Output the [x, y] coordinate of the center of the cell containing the given text.  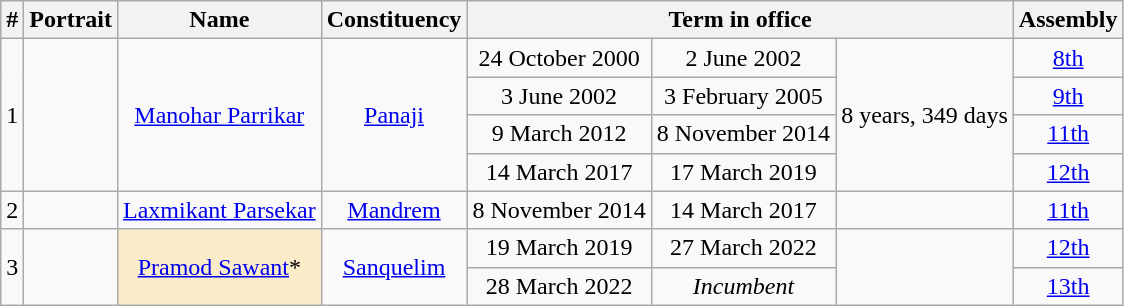
17 March 2019 [743, 172]
24 October 2000 [559, 58]
28 March 2022 [559, 286]
Constituency [394, 20]
13th [1068, 286]
Term in office [740, 20]
2 [12, 210]
8 years, 349 days [925, 115]
8th [1068, 58]
Manohar Parrikar [219, 115]
Incumbent [743, 286]
19 March 2019 [559, 248]
Mandrem [394, 210]
Laxmikant Parsekar [219, 210]
27 March 2022 [743, 248]
Name [219, 20]
Portrait [71, 20]
Panaji [394, 115]
9 March 2012 [559, 134]
9th [1068, 96]
1 [12, 115]
3 February 2005 [743, 96]
3 June 2002 [559, 96]
# [12, 20]
2 June 2002 [743, 58]
Pramod Sawant* [219, 267]
3 [12, 267]
Assembly [1068, 20]
Sanquelim [394, 267]
